Scan for the cell matching the given text and deliver its [x, y] coordinate at center. 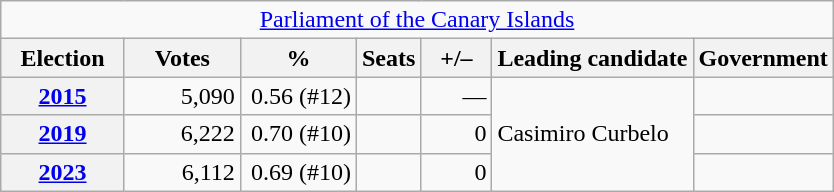
— [456, 96]
Election [63, 58]
Government [763, 58]
5,090 [182, 96]
6,112 [182, 172]
Seats [388, 58]
2023 [63, 172]
6,222 [182, 134]
0.56 (#12) [298, 96]
+/– [456, 58]
% [298, 58]
Votes [182, 58]
Parliament of the Canary Islands [418, 20]
2015 [63, 96]
0.69 (#10) [298, 172]
2019 [63, 134]
Leading candidate [592, 58]
Casimiro Curbelo [592, 134]
0.70 (#10) [298, 134]
